Extract the [x, y] coordinate from the center of the cell holding the provided text.  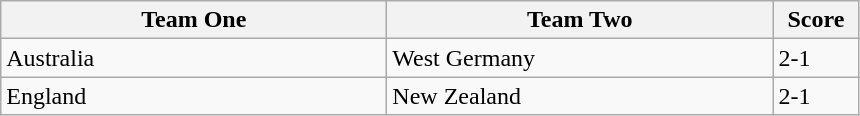
West Germany [580, 58]
England [194, 96]
New Zealand [580, 96]
Team Two [580, 20]
Australia [194, 58]
Score [816, 20]
Team One [194, 20]
